Locate the cell with the specified text and output its [x, y] center coordinate. 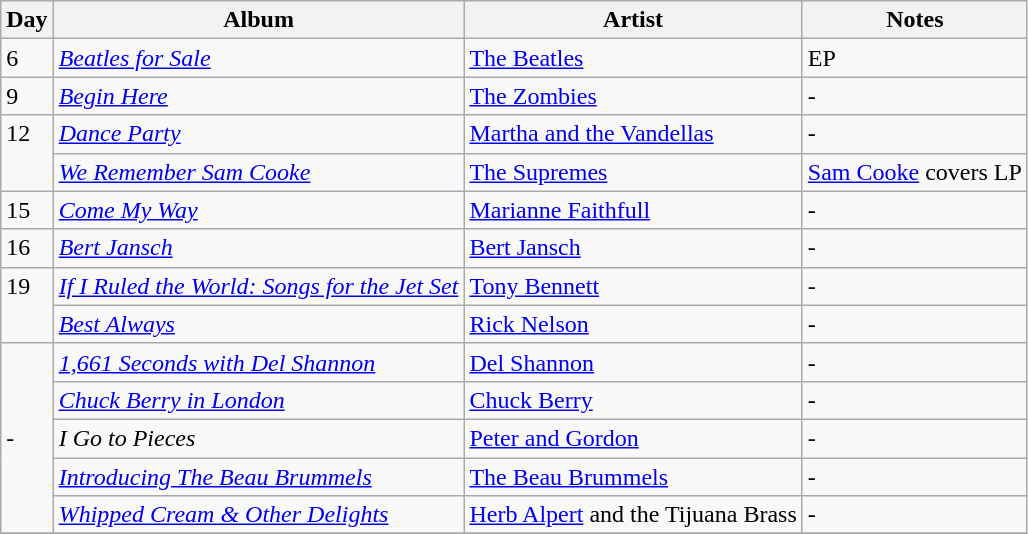
EP [914, 58]
Peter and Gordon [633, 438]
Rick Nelson [633, 324]
16 [27, 248]
Beatles for Sale [258, 58]
Whipped Cream & Other Delights [258, 515]
The Supremes [633, 172]
Introducing The Beau Brummels [258, 477]
Tony Bennett [633, 286]
Marianne Faithfull [633, 210]
Artist [633, 20]
Martha and the Vandellas [633, 134]
Best Always [258, 324]
12 [27, 153]
I Go to Pieces [258, 438]
Chuck Berry [633, 400]
15 [27, 210]
9 [27, 96]
The Beatles [633, 58]
We Remember Sam Cooke [258, 172]
6 [27, 58]
Notes [914, 20]
Album [258, 20]
Del Shannon [633, 362]
1,661 Seconds with Del Shannon [258, 362]
If I Ruled the World: Songs for the Jet Set [258, 286]
Herb Alpert and the Tijuana Brass [633, 515]
Sam Cooke covers LP [914, 172]
The Zombies [633, 96]
19 [27, 305]
Day [27, 20]
Dance Party [258, 134]
Come My Way [258, 210]
The Beau Brummels [633, 477]
Begin Here [258, 96]
Chuck Berry in London [258, 400]
